Extract the [X, Y] coordinate from the center of the cell holding the provided text.  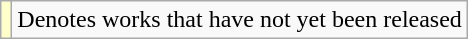
Denotes works that have not yet been released [240, 20]
